Return the [x, y] coordinate for the center point of the cell that contains the specified text.  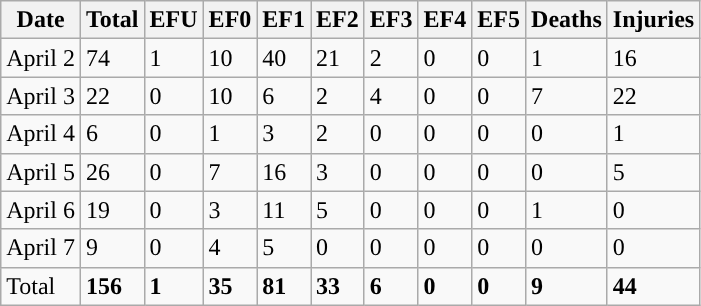
74 [112, 58]
Deaths [567, 20]
April 4 [41, 134]
EFU [174, 20]
EF4 [445, 20]
19 [112, 210]
EF0 [230, 20]
40 [284, 58]
April 7 [41, 248]
81 [284, 286]
21 [338, 58]
11 [284, 210]
EF1 [284, 20]
Date [41, 20]
April 2 [41, 58]
EF2 [338, 20]
44 [653, 286]
Injuries [653, 20]
EF5 [499, 20]
April 5 [41, 172]
156 [112, 286]
35 [230, 286]
April 3 [41, 96]
April 6 [41, 210]
EF3 [391, 20]
33 [338, 286]
26 [112, 172]
